Capture the cell that displays the provided text and extract its [x, y] central coordinate. 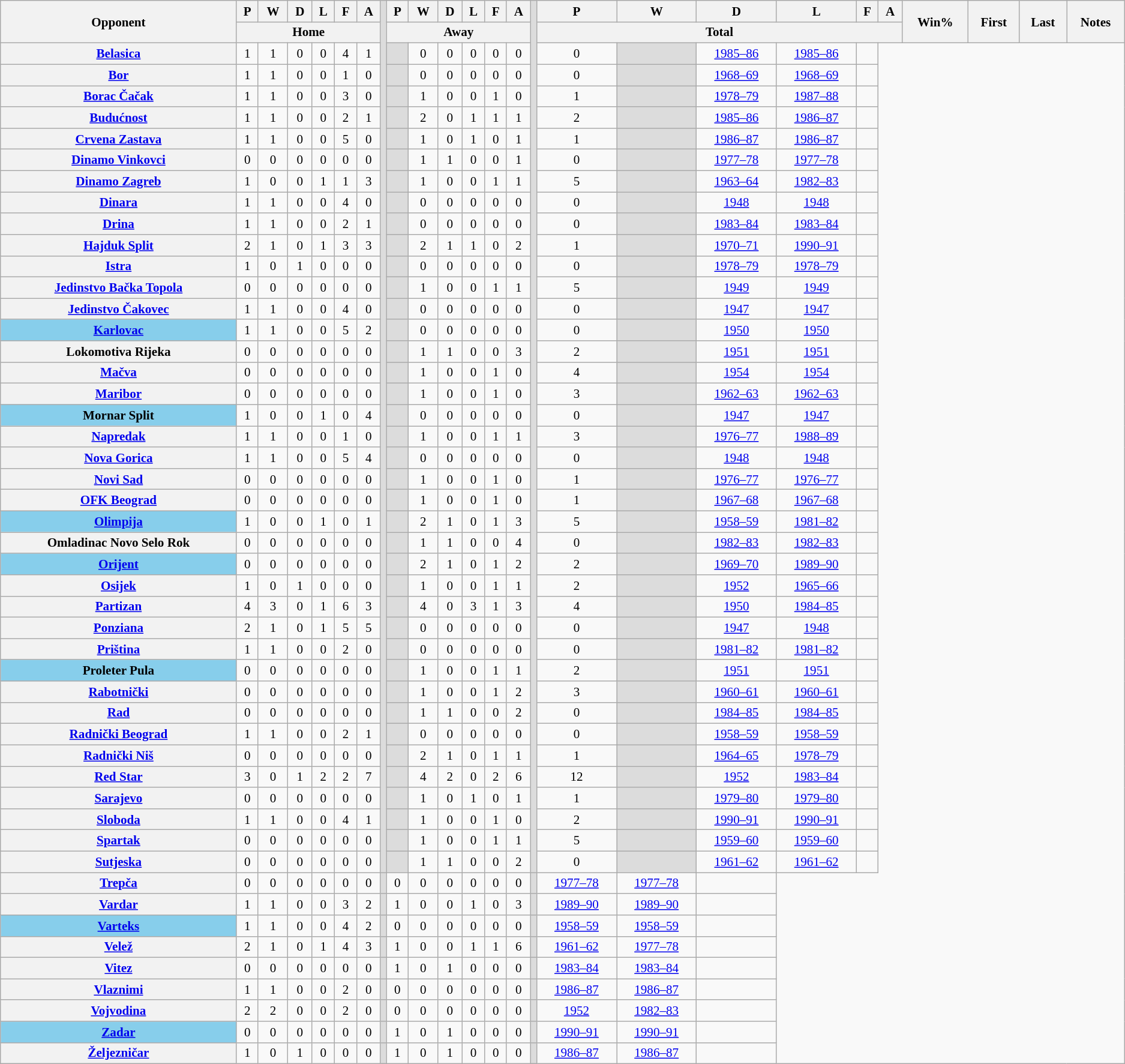
Omladinac Novo Selo Rok [119, 543]
OFK Beograd [119, 500]
Dinamo Zagreb [119, 181]
Mornar Split [119, 415]
Opponent [119, 22]
Vitez [119, 969]
Radnički Niš [119, 755]
First [994, 22]
Jedinstvo Bačka Topola [119, 288]
1965–66 [816, 586]
Rabotnički [119, 691]
Rad [119, 713]
Sarajevo [119, 798]
Maribor [119, 394]
Trepča [119, 883]
Ponziana [119, 628]
Home [308, 32]
Orijent [119, 564]
Osijek [119, 586]
Dinara [119, 203]
Hajduk Split [119, 245]
Velež [119, 947]
Karlovac [119, 330]
1964–65 [737, 755]
1969–70 [737, 564]
Proleter Pula [119, 670]
Radnički Beograd [119, 735]
Away [458, 32]
1970–71 [737, 245]
Vlaznimi [119, 989]
Novi Sad [119, 479]
Olimpija [119, 521]
Mačva [119, 372]
Napredak [119, 437]
Win% [935, 22]
Last [1043, 22]
Zadar [119, 1032]
Vardar [119, 904]
1987–88 [816, 96]
Istra [119, 266]
Total [719, 32]
Crvena Zastava [119, 138]
Lokomotiva Rijeka [119, 352]
Drina [119, 223]
Red Star [119, 777]
Sutjeska [119, 862]
Notes [1096, 22]
Priština [119, 649]
Partizan [119, 606]
Borac Čačak [119, 96]
Spartak [119, 840]
Željezničar [119, 1053]
1963–64 [737, 181]
Sloboda [119, 819]
Vojvodina [119, 1011]
Bor [119, 74]
Dinamo Vinkovci [119, 160]
Budućnost [119, 118]
1988–89 [816, 437]
Varteks [119, 925]
Jedinstvo Čakovec [119, 308]
12 [576, 777]
Belasica [119, 54]
7 [368, 777]
Nova Gorica [119, 457]
